Capture the cell that displays the provided text and extract its [x, y] central coordinate. 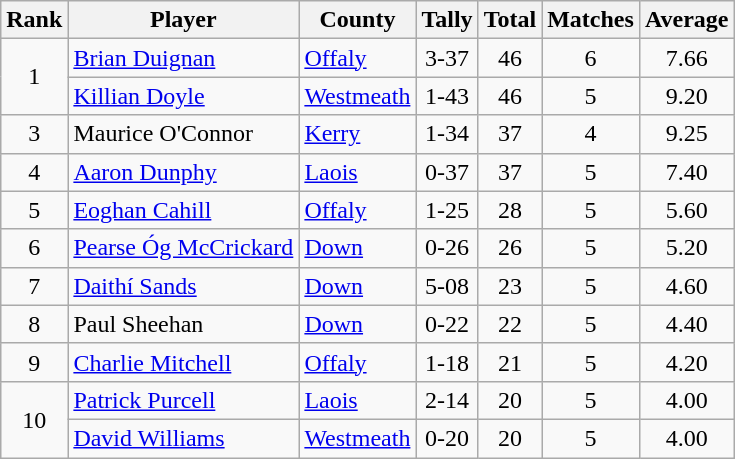
Patrick Purcell [184, 400]
10 [34, 419]
Maurice O'Connor [184, 134]
Pearse Óg McCrickard [184, 248]
Killian Doyle [184, 96]
1-25 [447, 210]
Paul Sheehan [184, 324]
Kerry [358, 134]
Matches [591, 20]
9.25 [686, 134]
Total [510, 20]
28 [510, 210]
Tally [447, 20]
22 [510, 324]
9 [34, 362]
Daithí Sands [184, 286]
Player [184, 20]
Eoghan Cahill [184, 210]
1-43 [447, 96]
0-37 [447, 172]
7.40 [686, 172]
0-22 [447, 324]
7 [34, 286]
Aaron Dunphy [184, 172]
8 [34, 324]
26 [510, 248]
4.40 [686, 324]
Brian Duignan [184, 58]
4.20 [686, 362]
County [358, 20]
1 [34, 77]
23 [510, 286]
4.60 [686, 286]
5.60 [686, 210]
9.20 [686, 96]
David Williams [184, 438]
Rank [34, 20]
5-08 [447, 286]
21 [510, 362]
7.66 [686, 58]
3-37 [447, 58]
1-34 [447, 134]
Charlie Mitchell [184, 362]
1-18 [447, 362]
5.20 [686, 248]
3 [34, 134]
0-26 [447, 248]
0-20 [447, 438]
Average [686, 20]
2-14 [447, 400]
